Extract the [X, Y] coordinate from the center of the cell holding the provided text.  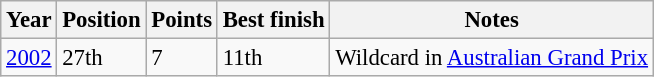
11th [273, 58]
7 [182, 58]
27th [102, 58]
Notes [492, 20]
Best finish [273, 20]
Points [182, 20]
Position [102, 20]
Year [29, 20]
Wildcard in Australian Grand Prix [492, 58]
2002 [29, 58]
